Provide the (X, Y) coordinate of the cell's center where the given text is located.  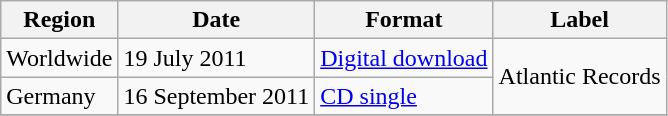
Region (60, 20)
CD single (404, 96)
16 September 2011 (216, 96)
Germany (60, 96)
Label (580, 20)
19 July 2011 (216, 58)
Digital download (404, 58)
Format (404, 20)
Atlantic Records (580, 77)
Worldwide (60, 58)
Date (216, 20)
